Pinpoint the cell where the given text exists, returning its [x, y] midpoint coordinate. 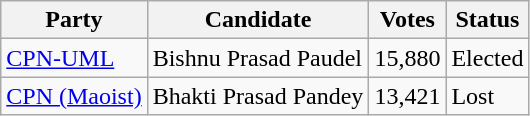
Elected [488, 58]
Bhakti Prasad Pandey [258, 96]
Party [74, 20]
Lost [488, 96]
Bishnu Prasad Paudel [258, 58]
Candidate [258, 20]
CPN (Maoist) [74, 96]
13,421 [408, 96]
Votes [408, 20]
Status [488, 20]
15,880 [408, 58]
CPN-UML [74, 58]
